Search for the cell housing the specified text and yield its [X, Y] center coordinate. 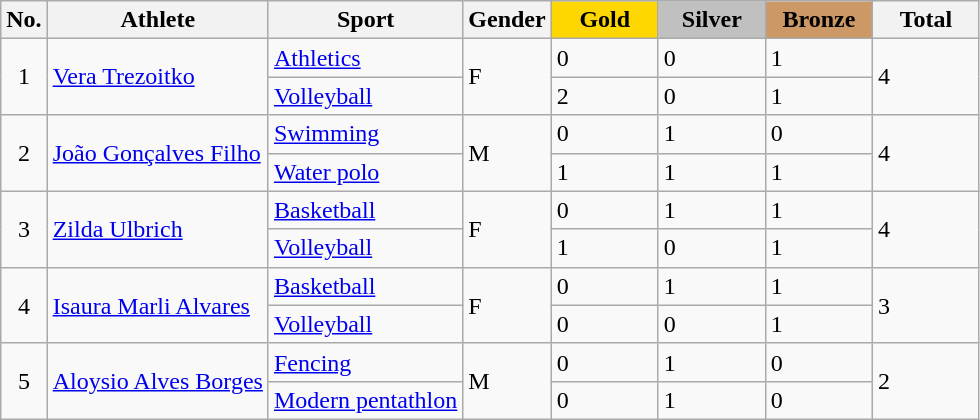
Zilda Ulbrich [158, 229]
5 [24, 381]
Gender [507, 20]
Athletics [365, 58]
Isaura Marli Alvares [158, 305]
João Gonçalves Filho [158, 153]
No. [24, 20]
Vera Trezoitko [158, 77]
Bronze [818, 20]
Total [926, 20]
Sport [365, 20]
Swimming [365, 134]
Athlete [158, 20]
Gold [604, 20]
Silver [712, 20]
Modern pentathlon [365, 400]
Water polo [365, 172]
Aloysio Alves Borges [158, 381]
Fencing [365, 362]
